Output the [X, Y] coordinate of the center of the cell containing the given text.  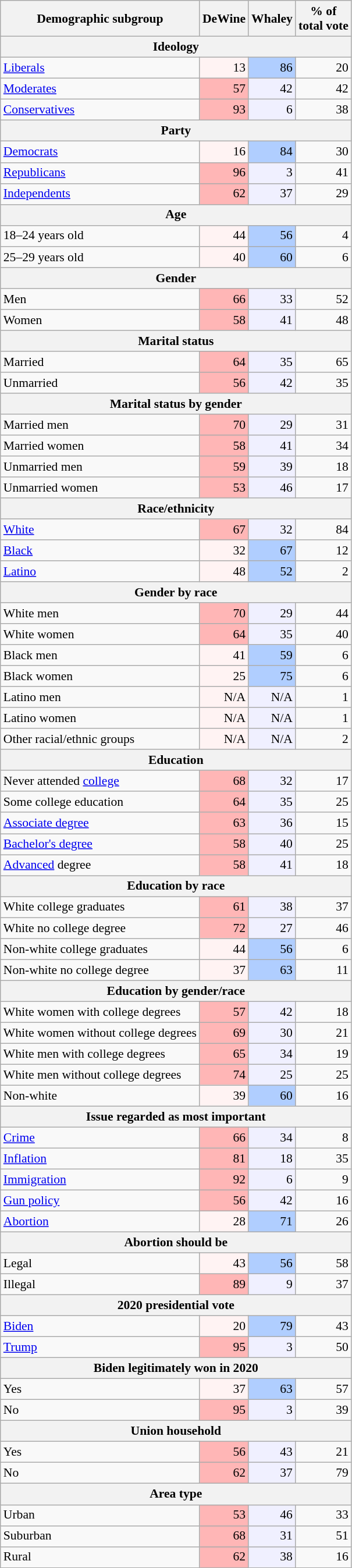
White women [100, 634]
Crime [100, 1138]
Whaley [272, 19]
White men with college degrees [100, 1054]
27 [272, 928]
81 [224, 1159]
Latino men [100, 698]
Latino women [100, 719]
86 [272, 68]
% oftotal vote [323, 19]
Urban [100, 1515]
93 [224, 110]
Education by race [176, 886]
Democrats [100, 152]
96 [224, 173]
Abortion should be [176, 1243]
Marital status by gender [176, 404]
White [100, 529]
Biden legitimately won in 2020 [176, 1368]
Latino [100, 571]
DeWine [224, 19]
Men [100, 299]
Union household [176, 1431]
36 [272, 823]
Illegal [100, 1285]
White men [100, 613]
Married [100, 362]
Black [100, 550]
Non-white no college degree [100, 970]
Inflation [100, 1159]
Black men [100, 655]
White no college degree [100, 928]
13 [224, 68]
26 [323, 1222]
Non-white [100, 1096]
Moderates [100, 89]
Gun policy [100, 1201]
Ideology [176, 47]
50 [323, 1347]
Race/ethnicity [176, 509]
Independents [100, 194]
2020 presidential vote [176, 1306]
12 [323, 550]
Married women [100, 446]
Legal [100, 1264]
White college graduates [100, 907]
White men without college degrees [100, 1075]
Party [176, 131]
Advanced degree [100, 865]
Black women [100, 677]
75 [272, 677]
Trump [100, 1347]
Liberals [100, 68]
Demographic subgroup [100, 19]
Biden [100, 1327]
Gender by race [176, 592]
Some college education [100, 802]
Education [176, 760]
Gender [176, 278]
Unmarried men [100, 467]
White women with college degrees [100, 1012]
Never attended college [100, 781]
15 [323, 823]
18–24 years old [100, 236]
Suburban [100, 1536]
4 [323, 236]
Bachelor's degree [100, 844]
89 [224, 1285]
Immigration [100, 1180]
Rural [100, 1557]
Abortion [100, 1222]
Marital status [176, 341]
Non-white college graduates [100, 949]
Unmarried women [100, 488]
Women [100, 320]
Unmarried [100, 383]
Age [176, 215]
28 [224, 1222]
Area type [176, 1494]
Republicans [100, 173]
11 [323, 970]
Other racial/ethnic groups [100, 739]
71 [272, 1222]
25–29 years old [100, 257]
74 [224, 1075]
51 [323, 1536]
72 [224, 928]
Issue regarded as most important [176, 1117]
Married men [100, 425]
Education by gender/race [176, 991]
Associate degree [100, 823]
8 [323, 1138]
92 [224, 1180]
61 [224, 907]
19 [323, 1054]
Conservatives [100, 110]
White women without college degrees [100, 1033]
69 [224, 1033]
